Search for the cell housing the specified text and yield its [x, y] center coordinate. 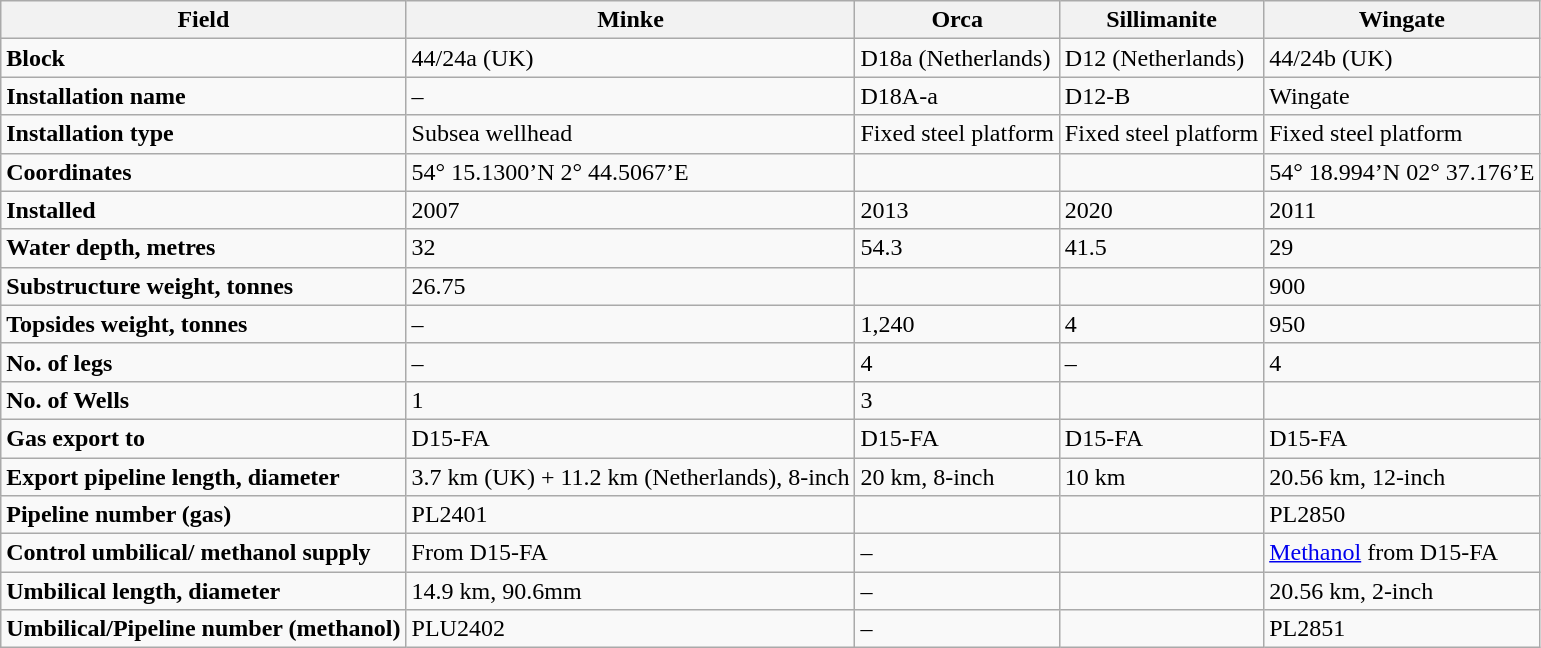
2007 [630, 210]
PLU2402 [630, 629]
32 [630, 248]
Installation type [204, 134]
20 km, 8-inch [957, 477]
Methanol from D15-FA [1402, 553]
D18a (Netherlands) [957, 58]
Substructure weight, tonnes [204, 286]
From D15-FA [630, 553]
Pipeline number (gas) [204, 515]
Sillimanite [1161, 20]
Orca [957, 20]
1 [630, 400]
D12 (Netherlands) [1161, 58]
Umbilical length, diameter [204, 591]
3 [957, 400]
D12-B [1161, 96]
44/24a (UK) [630, 58]
Control umbilical/ methanol supply [204, 553]
41.5 [1161, 248]
10 km [1161, 477]
44/24b (UK) [1402, 58]
D18A-a [957, 96]
Installed [204, 210]
14.9 km, 90.6mm [630, 591]
54.3 [957, 248]
Minke [630, 20]
PL2851 [1402, 629]
PL2850 [1402, 515]
2013 [957, 210]
Umbilical/Pipeline number (methanol) [204, 629]
Field [204, 20]
950 [1402, 324]
Block [204, 58]
20.56 km, 12-inch [1402, 477]
900 [1402, 286]
Topsides weight, tonnes [204, 324]
3.7 km (UK) + 11.2 km (Netherlands), 8-inch [630, 477]
Installation name [204, 96]
1,240 [957, 324]
26.75 [630, 286]
54° 18.994’N 02° 37.176’E [1402, 172]
Export pipeline length, diameter [204, 477]
2020 [1161, 210]
No. of Wells [204, 400]
2011 [1402, 210]
No. of legs [204, 362]
20.56 km, 2-inch [1402, 591]
PL2401 [630, 515]
Coordinates [204, 172]
54° 15.1300’N 2° 44.5067’E [630, 172]
Subsea wellhead [630, 134]
Water depth, metres [204, 248]
29 [1402, 248]
Gas export to [204, 438]
